Detect which cell encompasses the target text, then output its (X, Y) center coordinate. 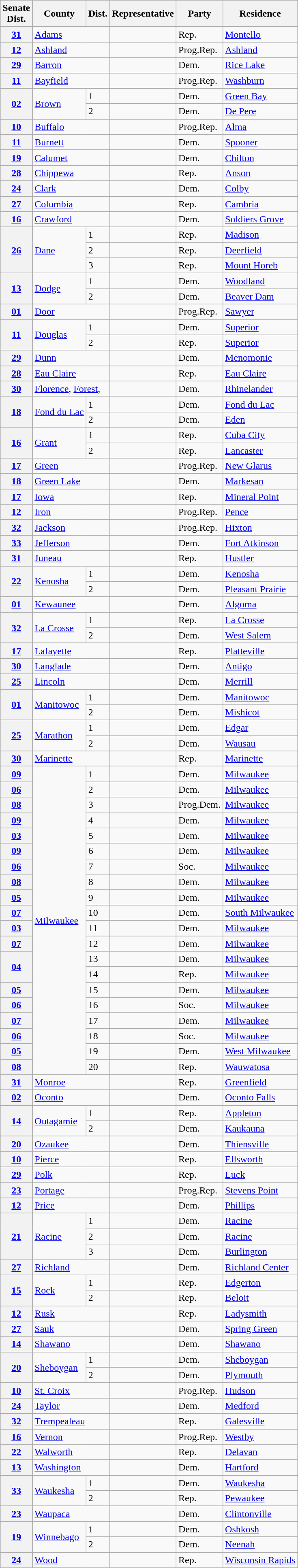
Woodland (260, 281)
Green Lake (71, 481)
Lincoln (71, 681)
Pewaukee (260, 1498)
Adams (71, 34)
Iron (71, 512)
7 (98, 866)
Langlade (71, 666)
Burnett (71, 142)
Rusk (71, 1313)
Vernon (71, 1437)
Beaver Dam (260, 296)
Ellsworth (260, 1159)
Clintonville (260, 1514)
Iowa (71, 497)
Lafayette (71, 651)
6 (98, 851)
Dunn (71, 358)
Douglas (59, 335)
Algoma (260, 604)
Kaukauna (260, 1128)
Merrill (260, 681)
Cuba City (260, 435)
Phillips (260, 1206)
21 (16, 1236)
Mishicot (260, 713)
Monroe (71, 1082)
Sauk (71, 1329)
Trempealeau (71, 1421)
Galesville (260, 1421)
Rock (59, 1290)
Prog.Dem. (199, 805)
Hustler (260, 558)
South Milwaukee (260, 913)
Neenah (260, 1545)
Alma (260, 127)
Chippewa (71, 173)
Rice Lake (260, 65)
Marathon (59, 736)
Washburn (260, 81)
Plymouth (260, 1375)
04 (16, 967)
Oshkosh (260, 1529)
5 (98, 836)
Outagamie (59, 1121)
Oconto Falls (260, 1098)
Brown (59, 104)
Hixton (260, 528)
De Pere (260, 111)
Spooner (260, 142)
Sawyer (260, 312)
Barron (71, 65)
Crawford (71, 219)
Ozaukee (71, 1144)
Delavan (260, 1452)
Colby (260, 188)
West Salem (260, 635)
Kewaunee (71, 604)
Door (71, 312)
Deerfield (260, 250)
Madison (260, 235)
Green (71, 466)
Medford (260, 1406)
Portage (71, 1190)
Richland Center (260, 1267)
Westby (260, 1437)
Waupaca (71, 1514)
Bayfield (71, 81)
Hudson (260, 1390)
Pence (260, 512)
Luck (260, 1174)
Chilton (260, 157)
Markesan (260, 481)
Eden (260, 419)
St. Croix (71, 1390)
26 (16, 250)
Representative (143, 14)
Burlington (260, 1252)
SenateDist. (16, 14)
9 (98, 897)
Platteville (260, 651)
Richland (71, 1267)
Montello (260, 34)
Wauwatosa (260, 1067)
Fort Atkinson (260, 543)
Residence (260, 14)
Buffalo (71, 127)
Pierce (71, 1159)
Beloit (260, 1298)
Dane (59, 250)
Walworth (71, 1452)
New Glarus (260, 466)
Juneau (71, 558)
Jackson (71, 528)
Antigo (260, 666)
Greenfield (260, 1082)
Appleton (260, 1113)
4 (98, 820)
West Milwaukee (260, 1051)
Wood (71, 1560)
Calumet (71, 157)
Wisconsin Rapids (260, 1560)
Grant (59, 443)
County (59, 14)
8 (98, 882)
Polk (71, 1174)
Price (71, 1206)
Wausau (260, 743)
Winnebago (59, 1537)
Thiensville (260, 1144)
Rhinelander (260, 389)
Lancaster (260, 451)
Oconto (71, 1098)
Soldiers Grove (260, 219)
Dodge (59, 289)
Menomonie (260, 358)
Edgar (260, 728)
Party (199, 14)
Hartford (260, 1468)
Florence, Forest, (71, 389)
Mount Horeb (260, 266)
Dist. (98, 14)
Green Bay (260, 96)
Taylor (71, 1406)
Mineral Point (260, 497)
Clark (71, 188)
Washington (71, 1468)
Columbia (71, 204)
Ladysmith (260, 1313)
Jefferson (71, 543)
Pleasant Prairie (260, 589)
Anson (260, 173)
Edgerton (260, 1283)
Cambria (260, 204)
Stevens Point (260, 1190)
Spring Green (260, 1329)
